Detect which cell encompasses the target text, then output its (X, Y) center coordinate. 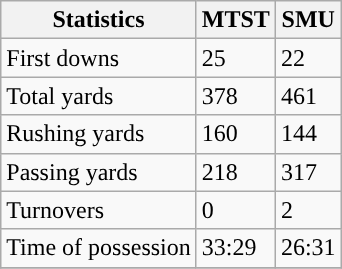
33:29 (236, 248)
Total yards (99, 96)
MTST (236, 20)
Passing yards (99, 172)
Turnovers (99, 210)
26:31 (308, 248)
378 (236, 96)
SMU (308, 20)
160 (236, 134)
Statistics (99, 20)
218 (236, 172)
Time of possession (99, 248)
Rushing yards (99, 134)
25 (236, 58)
2 (308, 210)
First downs (99, 58)
144 (308, 134)
22 (308, 58)
461 (308, 96)
0 (236, 210)
317 (308, 172)
